Capture the cell that displays the provided text and extract its (X, Y) central coordinate. 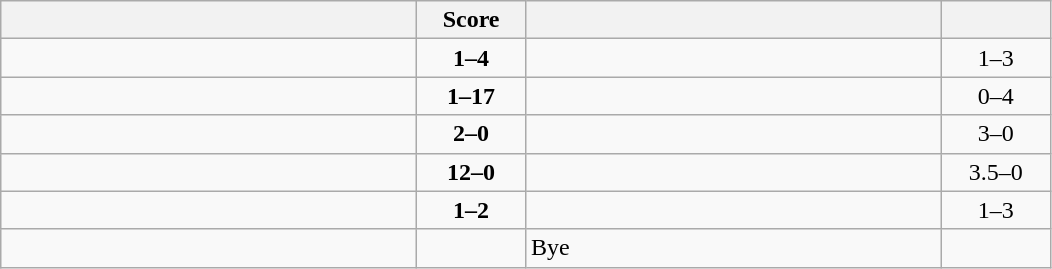
3.5–0 (996, 172)
1–2 (472, 210)
3–0 (996, 134)
2–0 (472, 134)
1–4 (472, 58)
12–0 (472, 172)
Bye (733, 248)
Score (472, 20)
1–17 (472, 96)
0–4 (996, 96)
